Identify which cell holds the provided text, then report its [x, y] central coordinate. 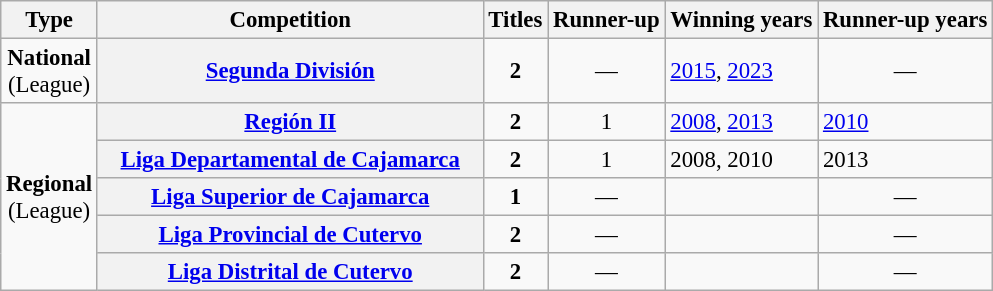
Liga Superior de Cajamarca [290, 197]
Competition [290, 20]
Liga Provincial de Cutervo [290, 235]
Winning years [742, 20]
Type [50, 20]
2010 [906, 122]
2008, 2013 [742, 122]
2008, 2010 [742, 160]
Titles [516, 20]
Runner-up [606, 20]
Regional(League) [50, 197]
2013 [906, 160]
Liga Departamental de Cajamarca [290, 160]
Región II [290, 122]
Runner-up years [906, 20]
Segunda División [290, 72]
2015, 2023 [742, 72]
National(League) [50, 72]
